Pinpoint the cell where the given text exists, returning its [X, Y] midpoint coordinate. 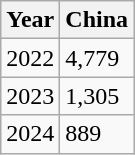
889 [97, 134]
1,305 [97, 96]
2023 [30, 96]
2022 [30, 58]
China [97, 20]
Year [30, 20]
2024 [30, 134]
4,779 [97, 58]
